Locate the cell with the specified text and output its [x, y] center coordinate. 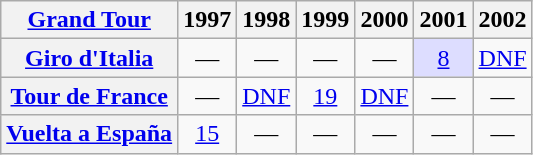
19 [326, 96]
Giro d'Italia [90, 58]
Vuelta a España [90, 134]
2002 [502, 20]
Grand Tour [90, 20]
8 [444, 58]
1998 [266, 20]
15 [208, 134]
2001 [444, 20]
1997 [208, 20]
Tour de France [90, 96]
1999 [326, 20]
2000 [384, 20]
